For the text-containing cell, return its midpoint in (x, y) coordinate format. 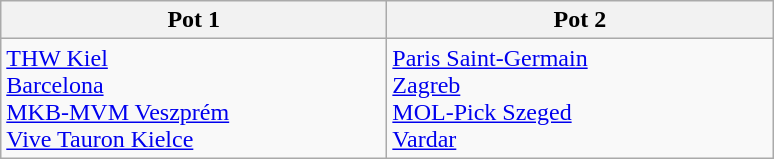
Pot 2 (580, 20)
Pot 1 (194, 20)
THW Kiel Barcelona MKB-MVM Veszprém Vive Tauron Kielce (194, 98)
Paris Saint-Germain Zagreb MOL-Pick Szeged Vardar (580, 98)
